Capture the cell that displays the provided text and extract its (X, Y) central coordinate. 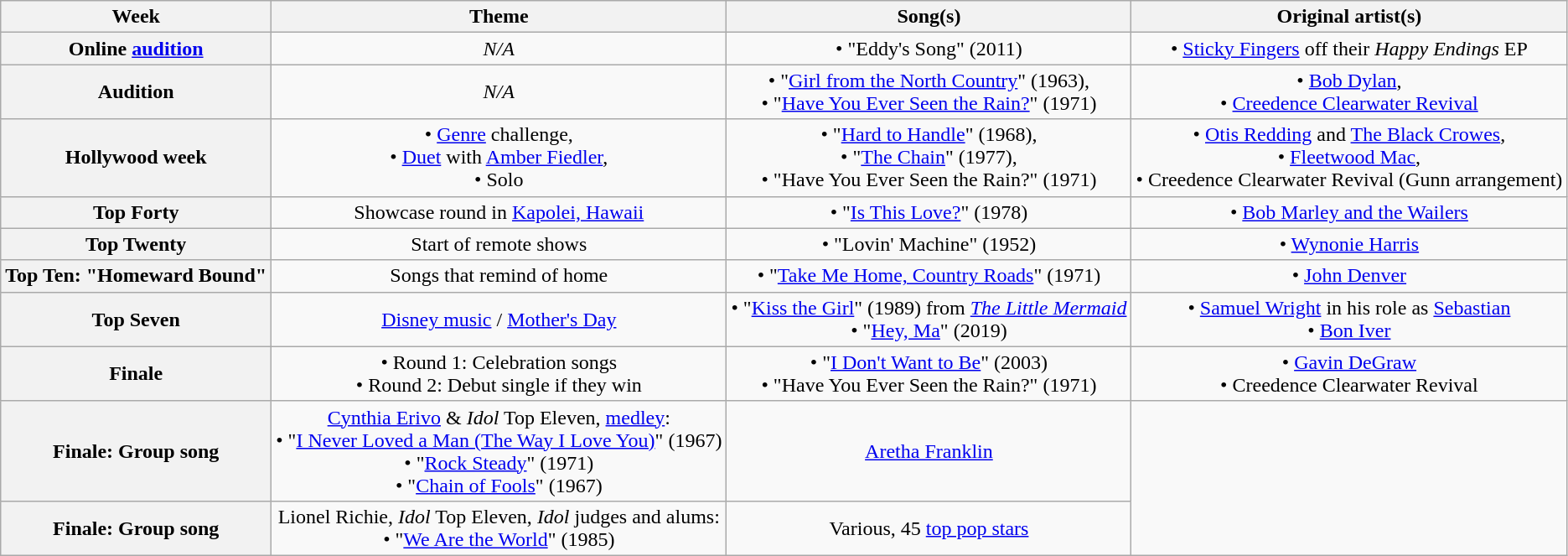
Online audition (136, 49)
• Genre challenge,• Duet with Amber Fiedler,• Solo (499, 158)
Top Twenty (136, 244)
• Gavin DeGraw• Creedence Clearwater Revival (1349, 374)
• Samuel Wright in his role as Sebastian• Bon Iver (1349, 319)
• John Denver (1349, 276)
Audition (136, 92)
Top Forty (136, 212)
Song(s) (929, 17)
• "Eddy's Song" (2011) (929, 49)
• Bob Dylan,• Creedence Clearwater Revival (1349, 92)
Showcase round in Kapolei, Hawaii (499, 212)
• "Is This Love?" (1978) (929, 212)
• "Lovin' Machine" (1952) (929, 244)
Theme (499, 17)
Aretha Franklin (929, 451)
Cynthia Erivo & Idol Top Eleven, medley:• "I Never Loved a Man (The Way I Love You)" (1967)• "Rock Steady" (1971)• "Chain of Fools" (1967) (499, 451)
Various, 45 top pop stars (929, 528)
Hollywood week (136, 158)
• Sticky Fingers off their Happy Endings EP (1349, 49)
• "I Don't Want to Be" (2003)• "Have You Ever Seen the Rain?" (1971) (929, 374)
• Round 1: Celebration songs• Round 2: Debut single if they win (499, 374)
Start of remote shows (499, 244)
• Otis Redding and The Black Crowes,• Fleetwood Mac,• Creedence Clearwater Revival (Gunn arrangement) (1349, 158)
Top Ten: "Homeward Bound" (136, 276)
Finale (136, 374)
Disney music / Mother's Day (499, 319)
Lionel Richie, Idol Top Eleven, Idol judges and alums:• "We Are the World" (1985) (499, 528)
• "Hard to Handle" (1968),• "The Chain" (1977),• "Have You Ever Seen the Rain?" (1971) (929, 158)
• Wynonie Harris (1349, 244)
Week (136, 17)
• "Kiss the Girl" (1989) from The Little Mermaid• "Hey, Ma" (2019) (929, 319)
Songs that remind of home (499, 276)
• Bob Marley and the Wailers (1349, 212)
Top Seven (136, 319)
Original artist(s) (1349, 17)
• "Take Me Home, Country Roads" (1971) (929, 276)
• "Girl from the North Country" (1963),• "Have You Ever Seen the Rain?" (1971) (929, 92)
